Extract the [x, y] coordinate from the center of the cell holding the provided text.  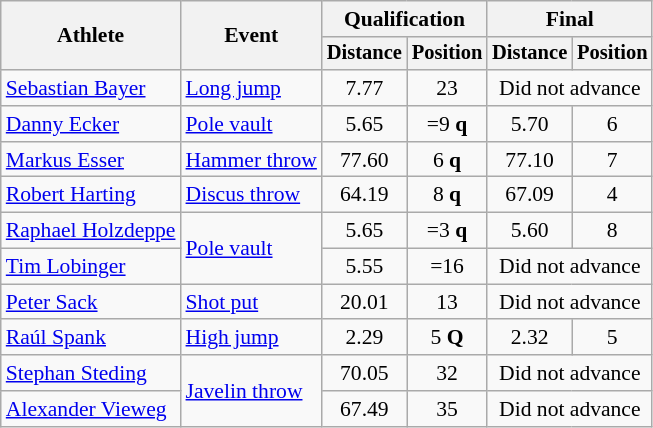
64.19 [364, 195]
Qualification [404, 19]
High jump [252, 338]
Raphael Holzdeppe [91, 231]
5.70 [530, 124]
Tim Lobinger [91, 267]
Raúl Spank [91, 338]
Long jump [252, 88]
Markus Esser [91, 160]
Final [570, 19]
Peter Sack [91, 302]
77.60 [364, 160]
20.01 [364, 302]
Athlete [91, 36]
23 [447, 88]
Stephan Steding [91, 373]
Javelin throw [252, 390]
8 [612, 231]
2.32 [530, 338]
13 [447, 302]
7 [612, 160]
7.77 [364, 88]
Robert Harting [91, 195]
=3 q [447, 231]
Sebastian Bayer [91, 88]
Event [252, 36]
67.49 [364, 409]
8 q [447, 195]
Discus throw [252, 195]
4 [612, 195]
2.29 [364, 338]
67.09 [530, 195]
5.55 [364, 267]
Shot put [252, 302]
5 Q [447, 338]
77.10 [530, 160]
35 [447, 409]
5.60 [530, 231]
32 [447, 373]
70.05 [364, 373]
=9 q [447, 124]
6 q [447, 160]
Alexander Vieweg [91, 409]
Danny Ecker [91, 124]
6 [612, 124]
=16 [447, 267]
5 [612, 338]
Hammer throw [252, 160]
